For the text-containing cell, return its midpoint in (x, y) coordinate format. 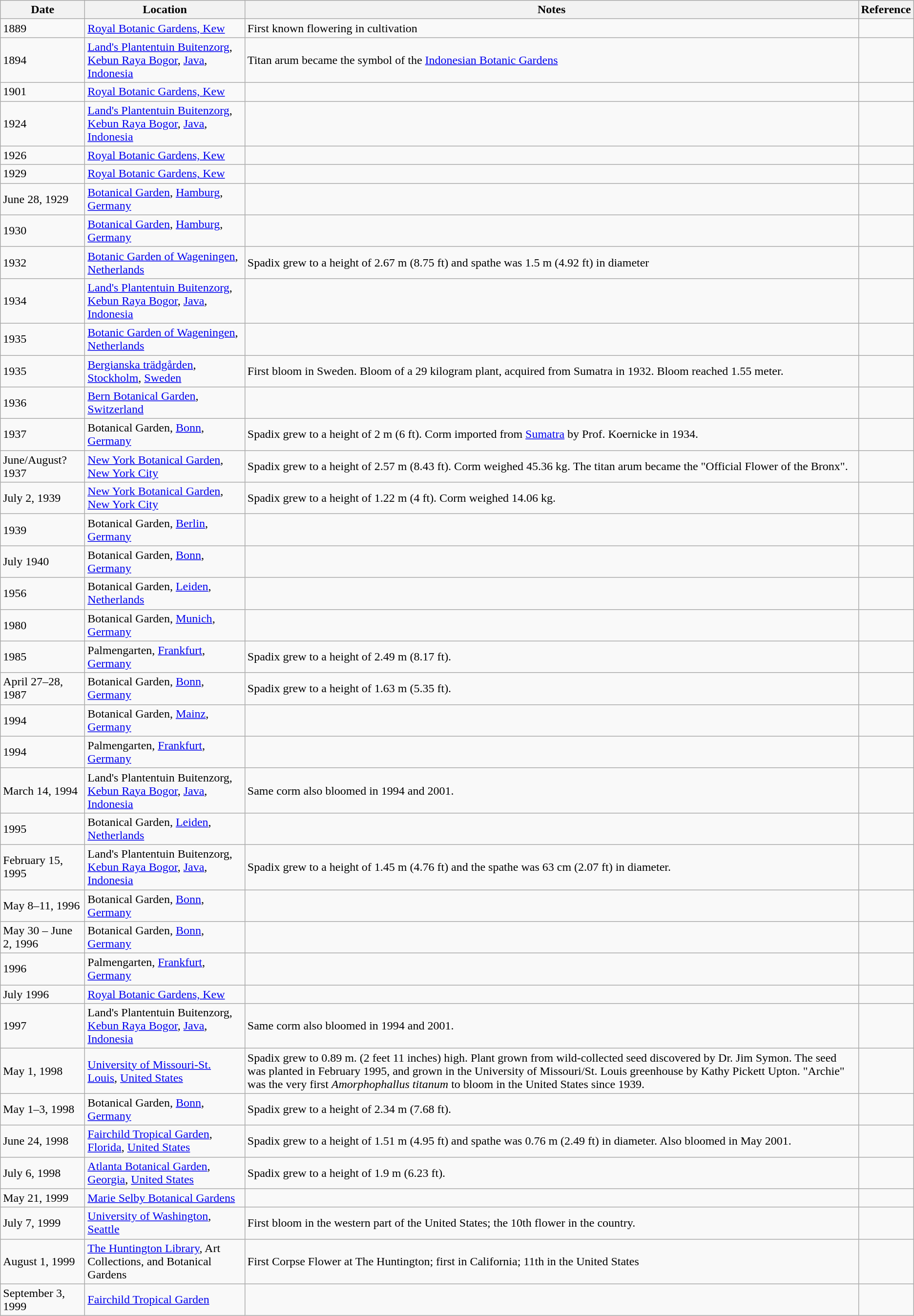
June/August? 1937 (43, 467)
1924 (43, 123)
Titan arum became the symbol of the Indonesian Botanic Gardens (552, 60)
June 28, 1929 (43, 199)
May 30 – June 2, 1996 (43, 937)
July 6, 1998 (43, 1172)
1930 (43, 230)
First bloom in the western part of the United States; the 10th flower in the country. (552, 1223)
July 7, 1999 (43, 1223)
Botanical Garden, Munich, Germany (165, 625)
1929 (43, 174)
Spadix grew to a height of 2.34 m (7.68 ft). (552, 1109)
May 1–3, 1998 (43, 1109)
May 21, 1999 (43, 1198)
1889 (43, 28)
July 2, 1939 (43, 498)
February 15, 1995 (43, 867)
1894 (43, 60)
Botanical Garden, Mainz, Germany (165, 720)
1934 (43, 301)
Bergianska trädgården, Stockholm, Sweden (165, 371)
1939 (43, 530)
University of Washington, Seattle (165, 1223)
Botanical Garden, Berlin, Germany (165, 530)
1937 (43, 434)
1980 (43, 625)
Spadix grew to a height of 1.22 m (4 ft). Corm weighed 14.06 kg. (552, 498)
1985 (43, 657)
Fairchild Tropical Garden, Florida, United States (165, 1141)
Fairchild Tropical Garden (165, 1299)
Spadix grew to a height of 2.67 m (8.75 ft) and spathe was 1.5 m (4.92 ft) in diameter (552, 263)
First bloom in Sweden. Bloom of a 29 kilogram plant, acquired from Sumatra in 1932. Bloom reached 1.55 meter. (552, 371)
Reference (886, 10)
1997 (43, 1026)
1996 (43, 969)
August 1, 1999 (43, 1261)
Marie Selby Botanical Gardens (165, 1198)
Spadix grew to a height of 2.49 m (8.17 ft). (552, 657)
1926 (43, 155)
Spadix grew to a height of 1.51 m (4.95 ft) and spathe was 0.76 m (2.49 ft) in diameter. Also bloomed in May 2001. (552, 1141)
March 14, 1994 (43, 790)
May 1, 1998 (43, 1071)
July 1940 (43, 561)
1901 (43, 92)
Atlanta Botanical Garden, Georgia, United States (165, 1172)
First known flowering in cultivation (552, 28)
May 8–11, 1996 (43, 905)
Spadix grew to a height of 1.45 m (4.76 ft) and the spathe was 63 cm (2.07 ft) in diameter. (552, 867)
June 24, 1998 (43, 1141)
Location (165, 10)
First Corpse Flower at The Huntington; first in California; 11th in the United States (552, 1261)
1936 (43, 403)
Date (43, 10)
1995 (43, 829)
1956 (43, 594)
1932 (43, 263)
Spadix grew to a height of 2 m (6 ft). Corm imported from Sumatra by Prof. Koernicke in 1934. (552, 434)
Spadix grew to a height of 1.9 m (6.23 ft). (552, 1172)
University of Missouri-St. Louis, United States (165, 1071)
July 1996 (43, 994)
Bern Botanical Garden, Switzerland (165, 403)
September 3, 1999 (43, 1299)
Notes (552, 10)
Spadix grew to a height of 1.63 m (5.35 ft). (552, 688)
April 27–28, 1987 (43, 688)
The Huntington Library, Art Collections, and Botanical Gardens (165, 1261)
Spadix grew to a height of 2.57 m (8.43 ft). Corm weighed 45.36 kg. The titan arum became the "Official Flower of the Bronx". (552, 467)
